From the cell containing the given text, extract its center point as [X, Y] coordinate. 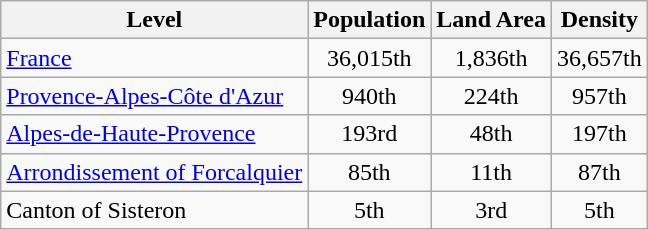
197th [599, 134]
48th [492, 134]
Canton of Sisteron [154, 210]
Provence-Alpes-Côte d'Azur [154, 96]
36,657th [599, 58]
87th [599, 172]
224th [492, 96]
France [154, 58]
Density [599, 20]
Arrondissement of Forcalquier [154, 172]
193rd [370, 134]
Level [154, 20]
Land Area [492, 20]
940th [370, 96]
85th [370, 172]
Alpes-de-Haute-Provence [154, 134]
36,015th [370, 58]
11th [492, 172]
1,836th [492, 58]
3rd [492, 210]
Population [370, 20]
957th [599, 96]
